Return the (x, y) coordinate for the center point of the cell that contains the specified text.  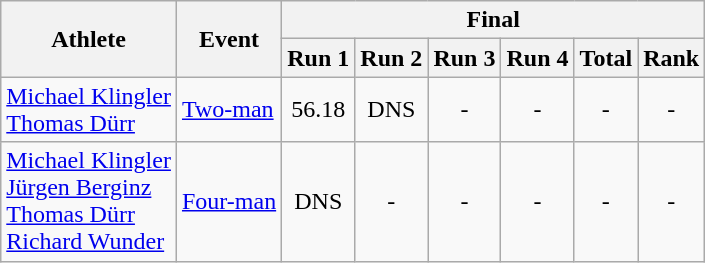
Athlete (89, 39)
Run 4 (538, 58)
56.18 (318, 110)
Rank (672, 58)
Run 1 (318, 58)
Total (606, 58)
Two-man (228, 110)
Final (494, 20)
Michael KlinglerThomas Dürr (89, 110)
Event (228, 39)
Run 2 (392, 58)
Run 3 (464, 58)
Four-man (228, 202)
Michael KlinglerJürgen BerginzThomas DürrRichard Wunder (89, 202)
